Search for the cell housing the specified text and yield its (X, Y) center coordinate. 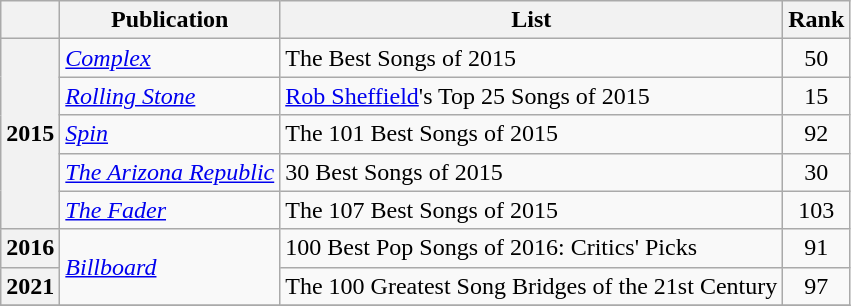
The Arizona Republic (170, 172)
103 (816, 210)
50 (816, 58)
97 (816, 286)
The Best Songs of 2015 (532, 58)
Billboard (170, 267)
30 (816, 172)
Rank (816, 20)
2021 (30, 286)
91 (816, 248)
The 107 Best Songs of 2015 (532, 210)
Rob Sheffield's Top 25 Songs of 2015 (532, 96)
Complex (170, 58)
2016 (30, 248)
The 101 Best Songs of 2015 (532, 134)
Rolling Stone (170, 96)
The Fader (170, 210)
92 (816, 134)
15 (816, 96)
100 Best Pop Songs of 2016: Critics' Picks (532, 248)
Spin (170, 134)
30 Best Songs of 2015 (532, 172)
2015 (30, 134)
List (532, 20)
Publication (170, 20)
The 100 Greatest Song Bridges of the 21st Century (532, 286)
